Extract the [X, Y] coordinate from the center of the cell holding the provided text.  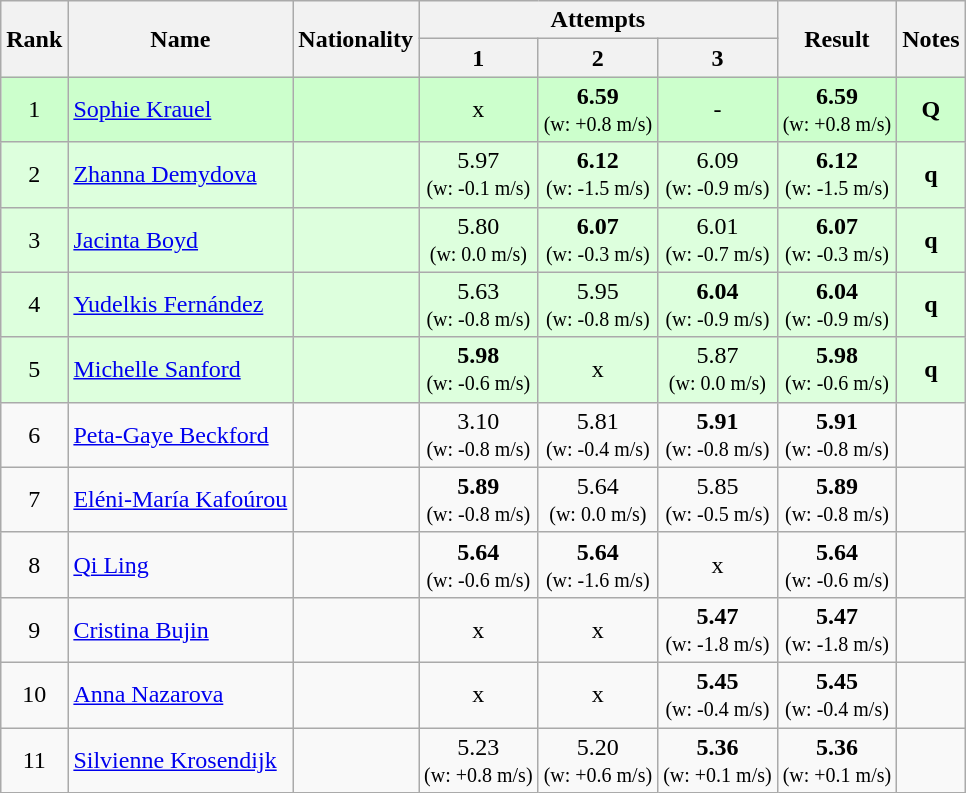
Silvienne Krosendijk [180, 760]
Q [931, 110]
6.01(w: -0.7 m/s) [718, 240]
5.91 (w: -0.8 m/s) [837, 434]
5.98 (w: -0.6 m/s) [837, 370]
Nationality [356, 39]
5.80(w: 0.0 m/s) [479, 240]
6.59(w: +0.8 m/s) [598, 110]
5.36 (w: +0.1 m/s) [837, 760]
Anna Nazarova [180, 694]
5.45 (w: -0.4 m/s) [837, 694]
Result [837, 39]
- [718, 110]
5.63(w: -0.8 m/s) [479, 304]
5 [34, 370]
6.12(w: -1.5 m/s) [598, 174]
6.07(w: -0.3 m/s) [598, 240]
4 [34, 304]
Peta-Gaye Beckford [180, 434]
5.20(w: +0.6 m/s) [598, 760]
Zhanna Demydova [180, 174]
5.64(w: -1.6 m/s) [598, 564]
5.47 (w: -1.8 m/s) [837, 630]
Qi Ling [180, 564]
5.81(w: -0.4 m/s) [598, 434]
10 [34, 694]
Jacinta Boyd [180, 240]
Attempts [598, 20]
5.64 (w: -0.6 m/s) [837, 564]
5.97(w: -0.1 m/s) [479, 174]
6 [34, 434]
5.95(w: -0.8 m/s) [598, 304]
5.89(w: -0.8 m/s) [479, 500]
6.09(w: -0.9 m/s) [718, 174]
5.85(w: -0.5 m/s) [718, 500]
Sophie Krauel [180, 110]
8 [34, 564]
6.07 (w: -0.3 m/s) [837, 240]
Eléni-María Kafoúrou [180, 500]
5.45(w: -0.4 m/s) [718, 694]
Yudelkis Fernández [180, 304]
9 [34, 630]
5.89 (w: -0.8 m/s) [837, 500]
Michelle Sanford [180, 370]
5.47(w: -1.8 m/s) [718, 630]
6.12 (w: -1.5 m/s) [837, 174]
6.59 (w: +0.8 m/s) [837, 110]
6.04 (w: -0.9 m/s) [837, 304]
5.36(w: +0.1 m/s) [718, 760]
Notes [931, 39]
Cristina Bujin [180, 630]
5.98(w: -0.6 m/s) [479, 370]
Rank [34, 39]
7 [34, 500]
5.64(w: 0.0 m/s) [598, 500]
6.04(w: -0.9 m/s) [718, 304]
3.10(w: -0.8 m/s) [479, 434]
5.87(w: 0.0 m/s) [718, 370]
5.91(w: -0.8 m/s) [718, 434]
5.23(w: +0.8 m/s) [479, 760]
11 [34, 760]
5.64(w: -0.6 m/s) [479, 564]
Name [180, 39]
